Provide the (x, y) coordinate of the cell's center where the given text is located.  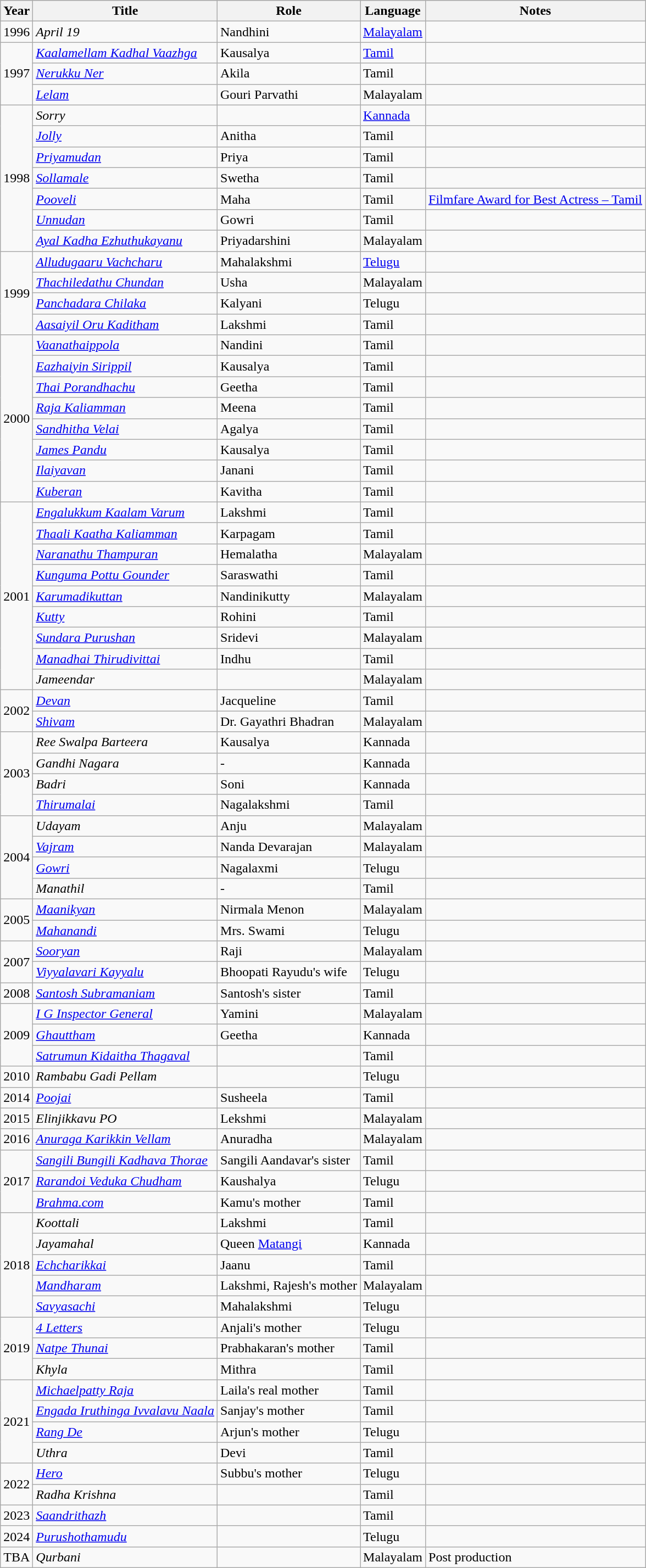
Anuradha (289, 1139)
Anju (289, 826)
Anitha (289, 136)
Filmfare Award for Best Actress – Tamil (536, 199)
Maanikyan (125, 909)
Mandharam (125, 1286)
Jayamahal (125, 1244)
Echcharikkai (125, 1264)
Kalyani (289, 304)
Saraswathi (289, 575)
TBA (16, 1557)
2005 (16, 920)
2000 (16, 418)
Viyyalavari Kayyalu (125, 972)
Natpe Thunai (125, 1348)
Thirumalai (125, 805)
Thachiledathu Chundan (125, 283)
Usha (289, 283)
Panchadara Chilaka (125, 304)
Priyadarshini (289, 240)
Hero (125, 1474)
Brahma.com (125, 1202)
Ayal Kadha Ezhuthukayanu (125, 240)
Elinjikkavu PO (125, 1118)
1996 (16, 32)
Savyasachi (125, 1307)
Agalya (289, 429)
2018 (16, 1264)
Nagalakshmi (289, 805)
Laila's real mother (289, 1390)
Jaanu (289, 1264)
James Pandu (125, 450)
Karpagam (289, 533)
Ilaiyavan (125, 471)
2009 (16, 1035)
2019 (16, 1348)
Maha (289, 199)
Badri (125, 784)
Nandhini (289, 32)
2015 (16, 1118)
Kaushalya (289, 1181)
Radha Krishna (125, 1494)
Thaali Kaatha Kaliamman (125, 533)
Indhu (289, 659)
2003 (16, 774)
Purushothamudu (125, 1536)
Eazhaiyin Sirippil (125, 366)
2008 (16, 993)
Pooveli (125, 199)
Koottali (125, 1223)
Lakshmi, Rajesh's mother (289, 1286)
Naranathu Thampuran (125, 554)
Lelam (125, 94)
Poojai (125, 1097)
Queen Matangi (289, 1244)
I G Inspector General (125, 1014)
Satrumun Kidaitha Thagaval (125, 1056)
Nirmala Menon (289, 909)
Kutty (125, 617)
Saandrithazh (125, 1515)
Gouri Parvathi (289, 94)
Nerukku Ner (125, 74)
Sandhitha Velai (125, 429)
Priya (289, 157)
Janani (289, 471)
Shivam (125, 721)
Kunguma Pottu Gounder (125, 575)
2016 (16, 1139)
4 Letters (125, 1328)
2014 (16, 1097)
Susheela (289, 1097)
2023 (16, 1515)
Mahanandi (125, 931)
Alludugaaru Vachcharu (125, 262)
Ree Swalpa Barteera (125, 742)
Sangili Bungili Kadhava Thorae (125, 1160)
Manathil (125, 888)
Role (289, 11)
Ghauttham (125, 1035)
Nandini (289, 345)
Dr. Gayathri Bhadran (289, 721)
2004 (16, 857)
Rambabu Gadi Pellam (125, 1077)
Aasaiyil Oru Kaditham (125, 324)
2024 (16, 1536)
Rarandoi Veduka Chudham (125, 1181)
Jameendar (125, 680)
Santosh Subramaniam (125, 993)
1999 (16, 293)
Title (125, 11)
Rang De (125, 1432)
Kaalamellam Kadhal Vaazhga (125, 53)
Rohini (289, 617)
Arjun's mother (289, 1432)
Mrs. Swami (289, 931)
Sridevi (289, 638)
Year (16, 11)
2022 (16, 1484)
Vaanathaippola (125, 345)
Qurbani (125, 1557)
Sundara Purushan (125, 638)
Anjali's mother (289, 1328)
Notes (536, 11)
Yamini (289, 1014)
Lekshmi (289, 1118)
Priyamudan (125, 157)
Raji (289, 951)
Santosh's sister (289, 993)
April 19 (125, 32)
Udayam (125, 826)
Gandhi Nagara (125, 763)
Engada Iruthinga Ivvalavu Naala (125, 1411)
Post production (536, 1557)
Sorry (125, 115)
Sanjay's mother (289, 1411)
2002 (16, 711)
Michaelpatty Raja (125, 1390)
Bhoopati Rayudu's wife (289, 972)
Prabhakaran's mother (289, 1348)
Uthra (125, 1453)
Kavitha (289, 491)
Thai Porandhachu (125, 387)
Khyla (125, 1369)
Meena (289, 408)
Devi (289, 1453)
Hemalatha (289, 554)
2017 (16, 1181)
Karumadikuttan (125, 596)
2021 (16, 1421)
Nagalaxmi (289, 867)
Kamu's mother (289, 1202)
Soni (289, 784)
Engalukkum Kaalam Varum (125, 512)
Jacqueline (289, 701)
Sollamale (125, 178)
Nandinikutty (289, 596)
Jolly (125, 136)
2001 (16, 596)
Sangili Aandavar's sister (289, 1160)
Anuraga Karikkin Vellam (125, 1139)
1998 (16, 178)
Vajram (125, 847)
Unnudan (125, 220)
Language (393, 11)
Subbu's mother (289, 1474)
Akila (289, 74)
Devan (125, 701)
Kuberan (125, 491)
Raja Kaliamman (125, 408)
2010 (16, 1077)
1997 (16, 74)
Nanda Devarajan (289, 847)
2007 (16, 962)
Mithra (289, 1369)
Manadhai Thirudivittai (125, 659)
Sooryan (125, 951)
Swetha (289, 178)
